Output the [X, Y] coordinate of the center of the cell containing the given text.  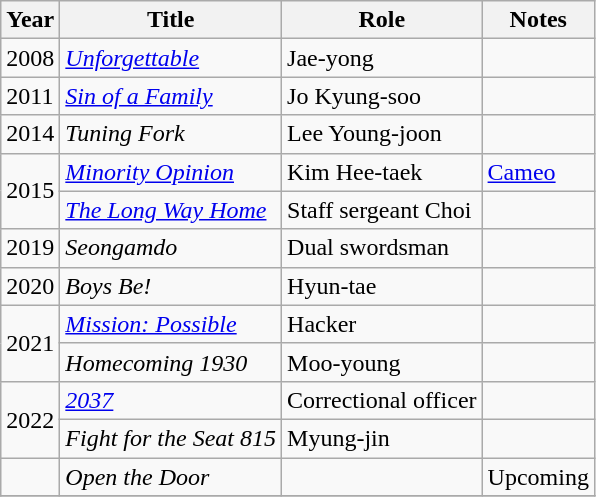
2014 [30, 134]
Myung-jin [382, 438]
Moo-young [382, 362]
2008 [30, 58]
Boys Be! [171, 286]
Year [30, 20]
Unforgettable [171, 58]
Seongamdo [171, 248]
2020 [30, 286]
Homecoming 1930 [171, 362]
Kim Hee-taek [382, 172]
Open the Door [171, 477]
Jo Kyung-soo [382, 96]
Correctional officer [382, 400]
Staff sergeant Choi [382, 210]
2019 [30, 248]
Fight for the Seat 815 [171, 438]
2015 [30, 191]
Upcoming [538, 477]
Jae-yong [382, 58]
Hacker [382, 324]
2011 [30, 96]
Dual swordsman [382, 248]
Mission: Possible [171, 324]
Lee Young-joon [382, 134]
The Long Way Home [171, 210]
Tuning Fork [171, 134]
2021 [30, 343]
Role [382, 20]
Cameo [538, 172]
Hyun-tae [382, 286]
Title [171, 20]
2037 [171, 400]
Minority Opinion [171, 172]
2022 [30, 419]
Sin of a Family [171, 96]
Notes [538, 20]
